Output the (x, y) coordinate of the center of the cell containing the given text.  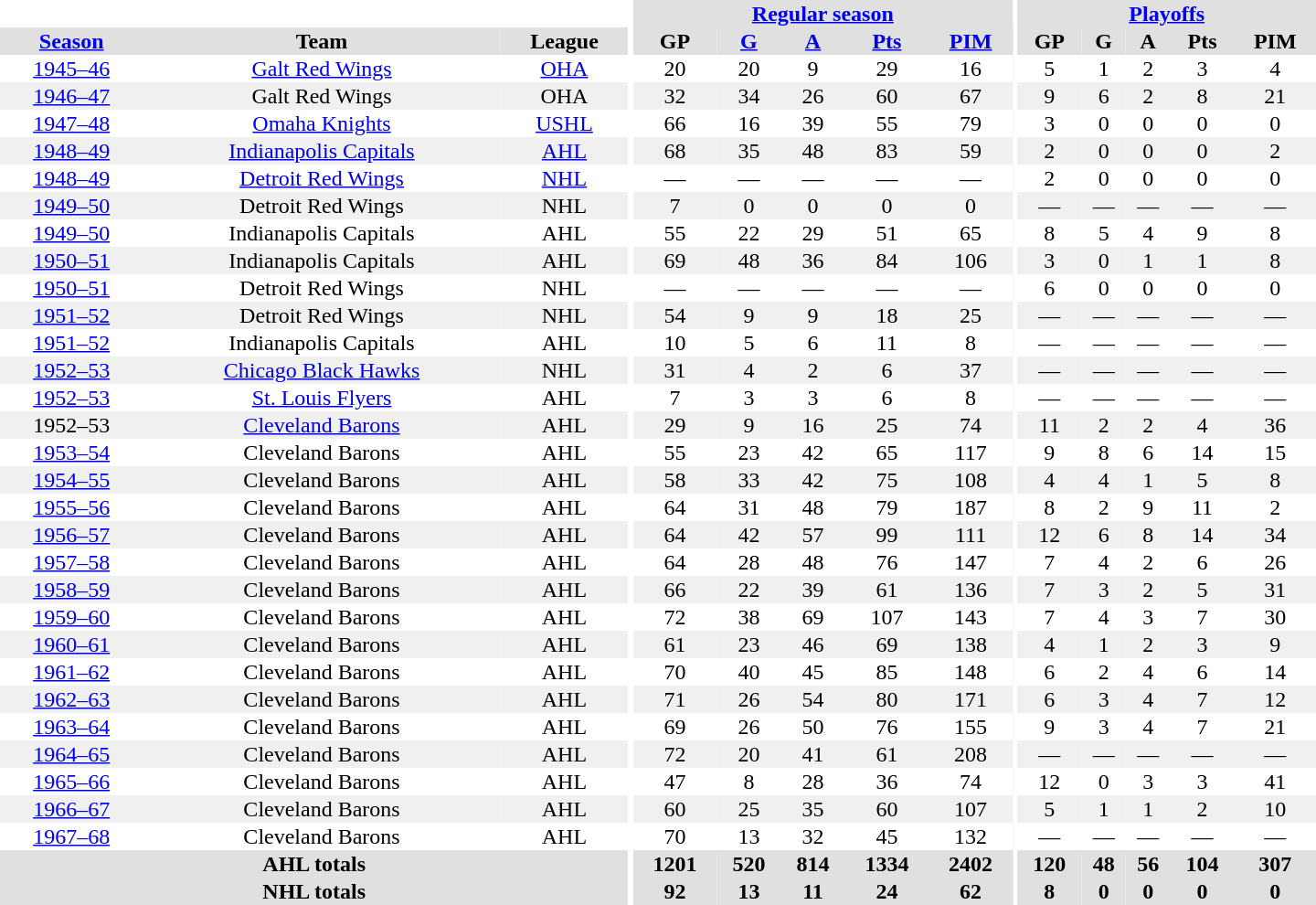
59 (971, 151)
84 (887, 261)
1334 (887, 864)
520 (748, 864)
1966–67 (71, 809)
15 (1276, 452)
171 (971, 699)
1953–54 (71, 452)
117 (971, 452)
57 (812, 535)
51 (887, 233)
USHL (565, 123)
136 (971, 590)
1963–64 (71, 727)
1947–48 (71, 123)
85 (887, 672)
1956–57 (71, 535)
18 (887, 315)
Season (71, 41)
106 (971, 261)
1967–68 (71, 836)
Omaha Knights (322, 123)
1960–61 (71, 644)
League (565, 41)
80 (887, 699)
30 (1276, 617)
92 (675, 891)
1955–56 (71, 507)
Regular season (822, 14)
307 (1276, 864)
104 (1203, 864)
68 (675, 151)
1961–62 (71, 672)
1201 (675, 864)
148 (971, 672)
1965–66 (71, 782)
Team (322, 41)
Chicago Black Hawks (322, 370)
83 (887, 151)
111 (971, 535)
38 (748, 617)
1959–60 (71, 617)
120 (1049, 864)
St. Louis Flyers (322, 398)
AHL totals (314, 864)
24 (887, 891)
56 (1148, 864)
37 (971, 370)
99 (887, 535)
50 (812, 727)
187 (971, 507)
47 (675, 782)
1962–63 (71, 699)
147 (971, 562)
108 (971, 480)
1957–58 (71, 562)
Playoffs (1166, 14)
814 (812, 864)
67 (971, 96)
1954–55 (71, 480)
155 (971, 727)
58 (675, 480)
71 (675, 699)
75 (887, 480)
46 (812, 644)
132 (971, 836)
208 (971, 754)
1946–47 (71, 96)
143 (971, 617)
2402 (971, 864)
138 (971, 644)
62 (971, 891)
40 (748, 672)
1945–46 (71, 69)
1958–59 (71, 590)
33 (748, 480)
NHL totals (314, 891)
1964–65 (71, 754)
